Detect which cell encompasses the target text, then output its [X, Y] center coordinate. 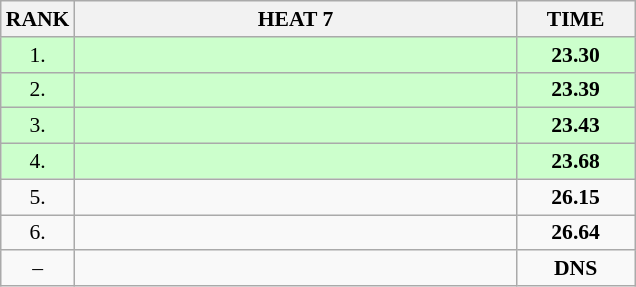
23.39 [576, 90]
3. [38, 126]
DNS [576, 269]
1. [38, 55]
23.43 [576, 126]
23.30 [576, 55]
TIME [576, 19]
6. [38, 233]
RANK [38, 19]
26.15 [576, 197]
26.64 [576, 233]
– [38, 269]
HEAT 7 [295, 19]
4. [38, 162]
23.68 [576, 162]
5. [38, 197]
2. [38, 90]
